Extract the (X, Y) coordinate from the center of the cell holding the provided text.  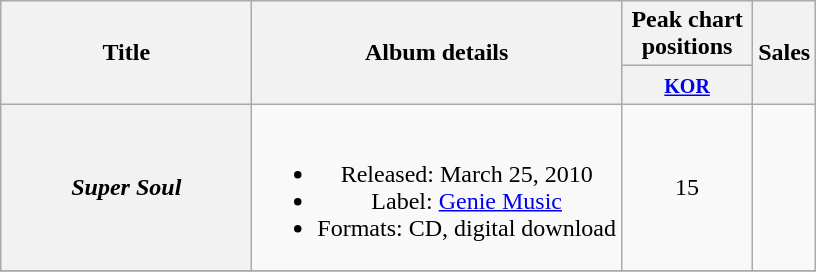
Released: March 25, 2010Label: Genie MusicFormats: CD, digital download (437, 188)
Super Soul (126, 188)
Title (126, 52)
KOR (688, 85)
Album details (437, 52)
Sales (784, 52)
Peak chart positions (688, 34)
15 (688, 188)
